Return the (X, Y) coordinate for the center point of the cell that contains the specified text.  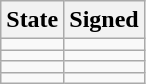
State (32, 20)
Signed (104, 20)
